Extract the (X, Y) coordinate from the center of the cell holding the provided text.  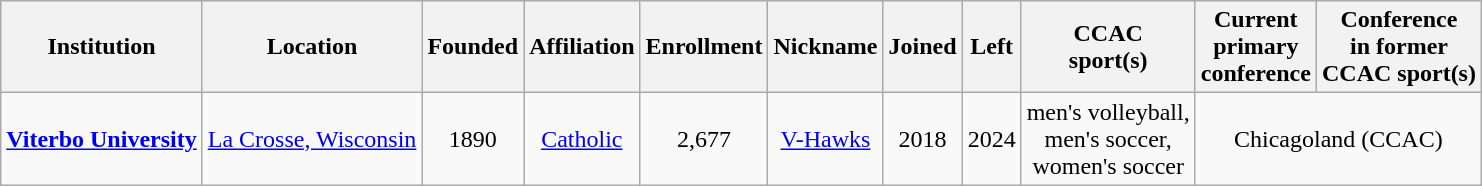
Location (312, 47)
2024 (992, 139)
2018 (922, 139)
Currentprimaryconference (1256, 47)
Institution (102, 47)
Nickname (826, 47)
2,677 (704, 139)
V-Hawks (826, 139)
Joined (922, 47)
CCACsport(s) (1108, 47)
Founded (473, 47)
La Crosse, Wisconsin (312, 139)
Catholic (582, 139)
Viterbo University (102, 139)
Conferencein formerCCAC sport(s) (1398, 47)
Affiliation (582, 47)
Left (992, 47)
Chicagoland (CCAC) (1338, 139)
Enrollment (704, 47)
1890 (473, 139)
men's volleyball,men's soccer,women's soccer (1108, 139)
